Determine the (X, Y) coordinate at the center of the cell enclosing the given text.  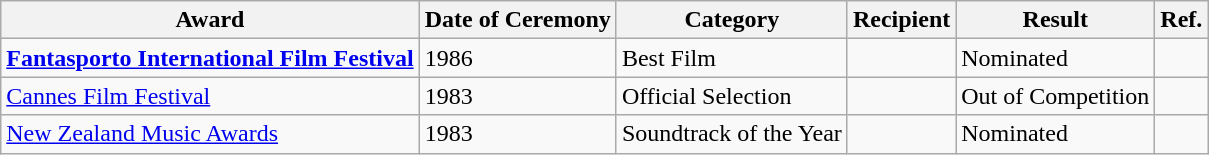
Best Film (732, 58)
Award (210, 20)
Soundtrack of the Year (732, 134)
Cannes Film Festival (210, 96)
Ref. (1182, 20)
Out of Competition (1056, 96)
Official Selection (732, 96)
Category (732, 20)
New Zealand Music Awards (210, 134)
Recipient (901, 20)
Date of Ceremony (518, 20)
Fantasporto International Film Festival (210, 58)
Result (1056, 20)
1986 (518, 58)
